Find where the given text appears and provide that cell's center as [x, y] coordinate. 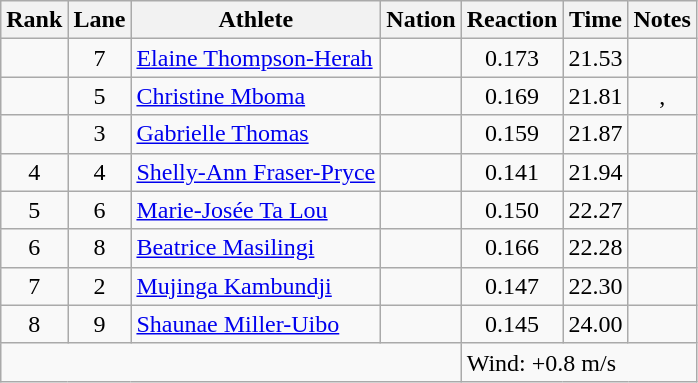
Shelly-Ann Fraser-Pryce [256, 172]
0.159 [512, 134]
Marie-Josée Ta Lou [256, 210]
Shaunae Miller-Uibo [256, 324]
, [662, 96]
22.28 [596, 248]
9 [100, 324]
21.87 [596, 134]
Lane [100, 20]
0.173 [512, 58]
0.169 [512, 96]
Time [596, 20]
24.00 [596, 324]
0.147 [512, 286]
21.81 [596, 96]
Rank [34, 20]
21.94 [596, 172]
Gabrielle Thomas [256, 134]
Elaine Thompson-Herah [256, 58]
Reaction [512, 20]
Christine Mboma [256, 96]
0.145 [512, 324]
Notes [662, 20]
21.53 [596, 58]
Athlete [256, 20]
0.150 [512, 210]
Mujinga Kambundji [256, 286]
22.30 [596, 286]
Beatrice Masilingi [256, 248]
Nation [421, 20]
0.141 [512, 172]
3 [100, 134]
Wind: +0.8 m/s [578, 362]
22.27 [596, 210]
2 [100, 286]
0.166 [512, 248]
